Pinpoint the cell where the given text exists, returning its (x, y) midpoint coordinate. 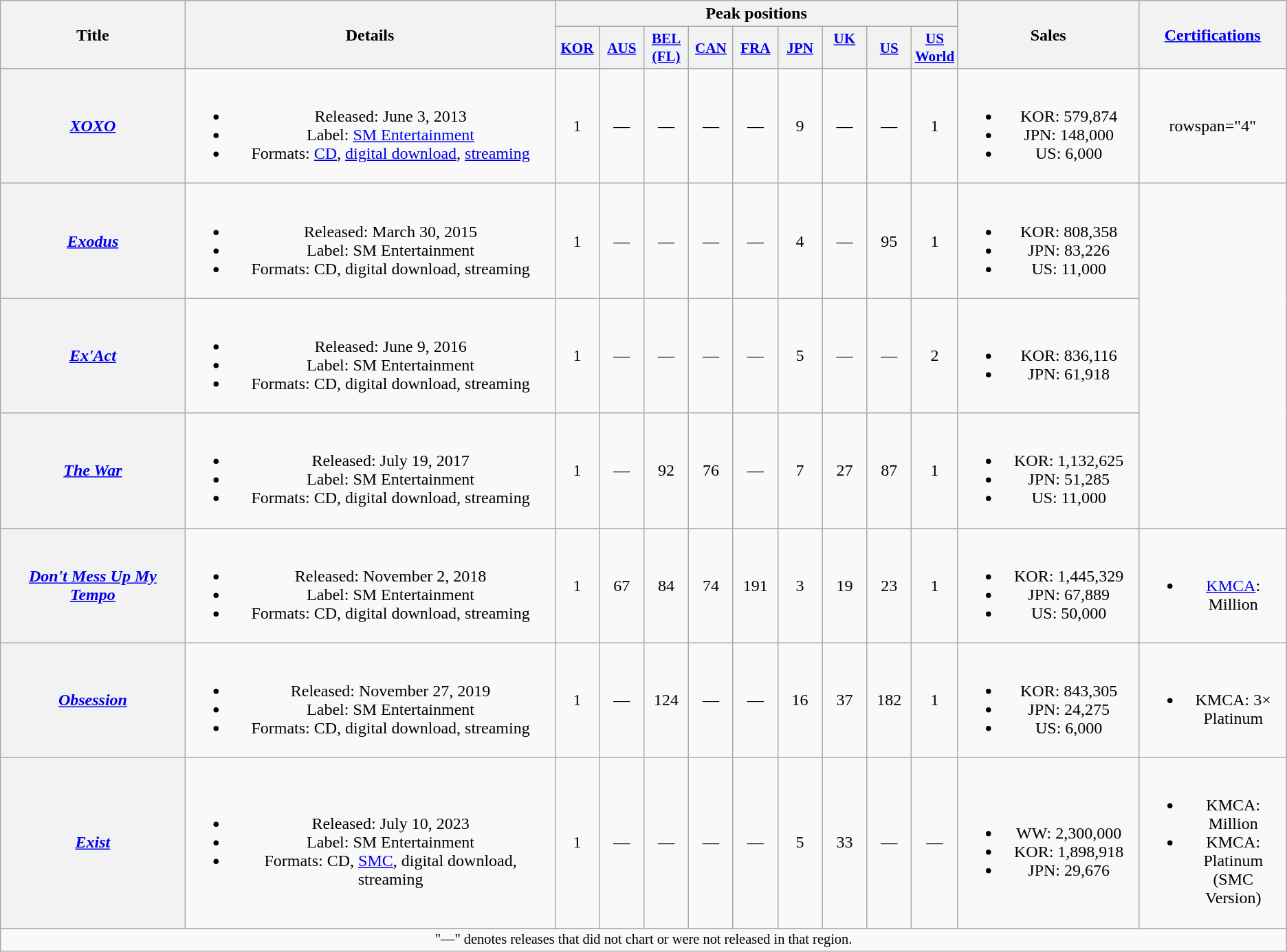
KMCA: MillionKMCA: Platinum (SMC Version) (1213, 843)
84 (667, 586)
67 (621, 586)
Released: July 19, 2017Label: SM EntertainmentFormats: CD, digital download, streaming (370, 470)
Released: July 10, 2023Label: SM EntertainmentFormats: CD, SMC, digital download, streaming (370, 843)
37 (844, 700)
"—" denotes releases that did not chart or were not released in that region. (643, 940)
Exist (93, 843)
2 (935, 356)
XOXO (93, 126)
92 (667, 470)
rowspan="4" (1213, 126)
182 (890, 700)
KMCA: Million (1213, 586)
WW: 2,300,000KOR: 1,898,918JPN: 29,676 (1048, 843)
7 (800, 470)
Ex'Act (93, 356)
23 (890, 586)
CAN (711, 48)
Certifications (1213, 34)
Details (370, 34)
KOR: 1,132,625JPN: 51,285US: 11,000 (1048, 470)
Title (93, 34)
76 (711, 470)
74 (711, 586)
Peak positions (756, 14)
FRA (755, 48)
AUS (621, 48)
The War (93, 470)
KMCA: 3× Platinum (1213, 700)
191 (755, 586)
KOR (577, 48)
Released: November 2, 2018Label: SM EntertainmentFormats: CD, digital download, streaming (370, 586)
KOR: 836,116JPN: 61,918 (1048, 356)
Don't Mess Up My Tempo (93, 586)
JPN (800, 48)
33 (844, 843)
Sales (1048, 34)
KOR: 579,874JPN: 148,000US: 6,000 (1048, 126)
Exodus (93, 241)
19 (844, 586)
3 (800, 586)
87 (890, 470)
124 (667, 700)
BEL(FL) (667, 48)
4 (800, 241)
Released: November 27, 2019Label: SM EntertainmentFormats: CD, digital download, streaming (370, 700)
US (890, 48)
KOR: 1,445,329JPN: 67,889US: 50,000 (1048, 586)
USWorld (935, 48)
9 (800, 126)
Obsession (93, 700)
UK (844, 48)
KOR: 808,358JPN: 83,226US: 11,000 (1048, 241)
KOR: 843,305JPN: 24,275US: 6,000 (1048, 700)
Released: March 30, 2015Label: SM EntertainmentFormats: CD, digital download, streaming (370, 241)
Released: June 9, 2016Label: SM EntertainmentFormats: CD, digital download, streaming (370, 356)
95 (890, 241)
27 (844, 470)
Released: June 3, 2013Label: SM EntertainmentFormats: CD, digital download, streaming (370, 126)
16 (800, 700)
